Capture the cell that displays the provided text and extract its [X, Y] central coordinate. 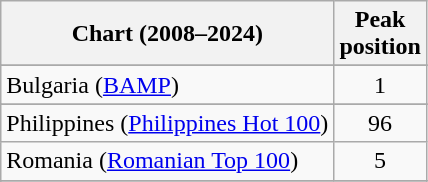
5 [380, 161]
96 [380, 123]
1 [380, 85]
Peakposition [380, 34]
Philippines (Philippines Hot 100) [168, 123]
Chart (2008–2024) [168, 34]
Bulgaria (BAMP) [168, 85]
Romania (Romanian Top 100) [168, 161]
